Output the [x, y] coordinate of the center of the cell containing the given text.  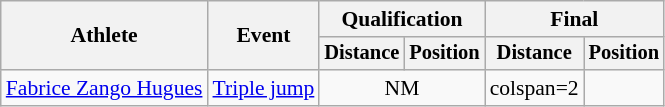
Event [263, 36]
NM [402, 88]
Fabrice Zango Hugues [104, 88]
Athlete [104, 36]
Triple jump [263, 88]
Qualification [402, 19]
colspan=2 [534, 88]
Final [574, 19]
